Search for the cell housing the specified text and yield its (X, Y) center coordinate. 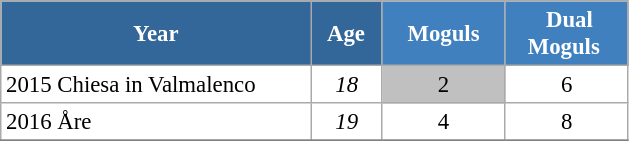
2 (444, 85)
8 (566, 122)
18 (346, 85)
Moguls (444, 34)
4 (444, 122)
19 (346, 122)
2015 Chiesa in Valmalenco (156, 85)
2016 Åre (156, 122)
Dual Moguls (566, 34)
Year (156, 34)
6 (566, 85)
Age (346, 34)
